Detect which cell encompasses the target text, then output its [X, Y] center coordinate. 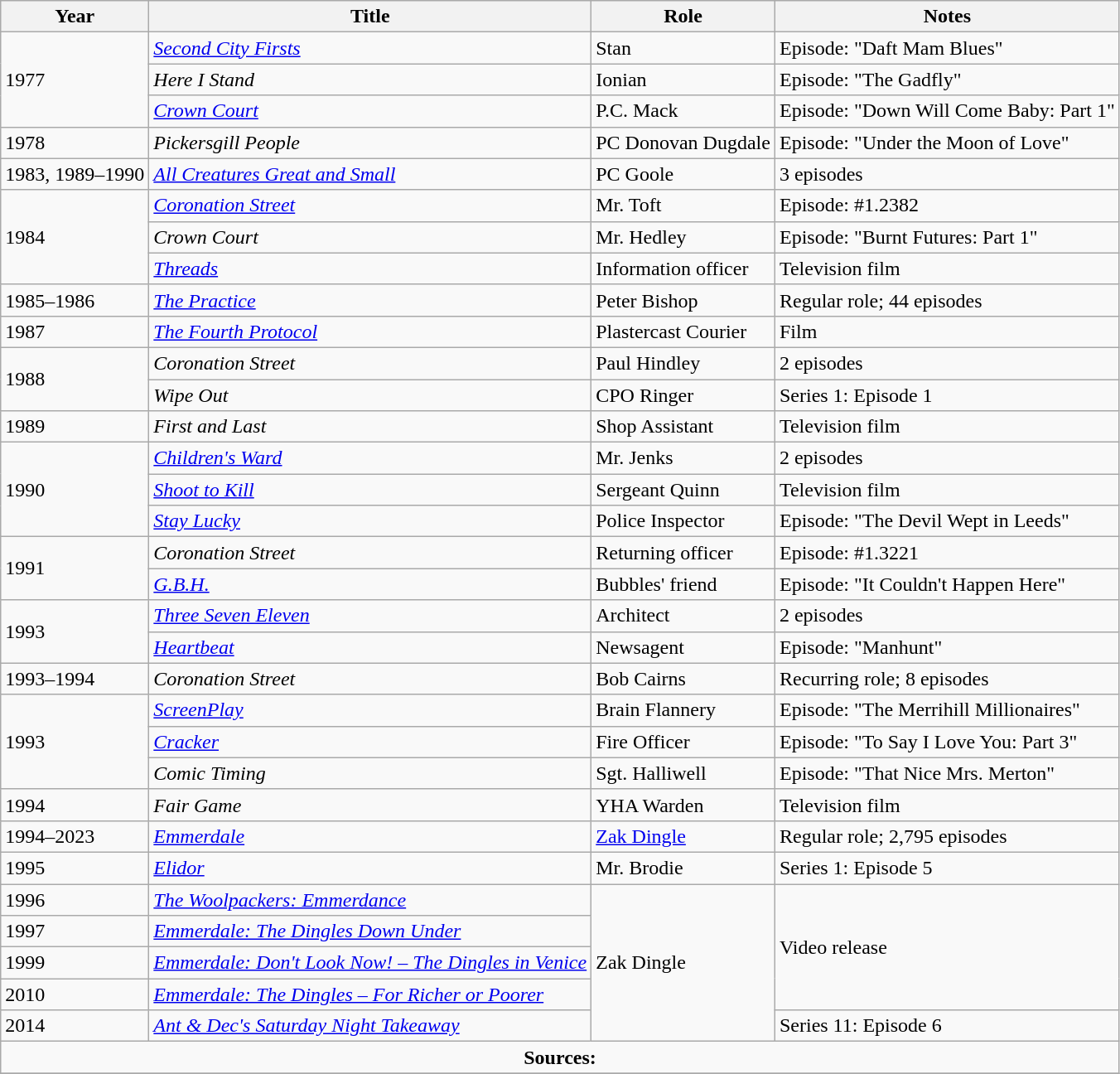
1988 [75, 379]
Returning officer [683, 553]
YHA Warden [683, 805]
The Woolpackers: Emmerdance [370, 899]
Pickersgill People [370, 143]
Fair Game [370, 805]
Recurring role; 8 episodes [947, 679]
Year [75, 17]
Episode: "Under the Moon of Love" [947, 143]
1994–2023 [75, 836]
Wipe Out [370, 395]
Cracker [370, 742]
Paul Hindley [683, 363]
1989 [75, 427]
Plastercast Courier [683, 331]
1978 [75, 143]
Threads [370, 268]
Children's Ward [370, 458]
Police Inspector [683, 521]
Fire Officer [683, 742]
Sources: [560, 1057]
Episode: "The Merrihill Millionaires" [947, 710]
1993–1994 [75, 679]
Shoot to Kill [370, 490]
Sgt. Halliwell [683, 773]
1995 [75, 868]
1985–1986 [75, 300]
Mr. Hedley [683, 237]
Role [683, 17]
Episode: "Burnt Futures: Part 1" [947, 237]
1994 [75, 805]
Sergeant Quinn [683, 490]
Second City Firsts [370, 48]
Information officer [683, 268]
Emmerdale: The Dingles Down Under [370, 931]
Comic Timing [370, 773]
ScreenPlay [370, 710]
Regular role; 2,795 episodes [947, 836]
Series 1: Episode 5 [947, 868]
Shop Assistant [683, 427]
Episode: #1.2382 [947, 206]
Episode: "Manhunt" [947, 647]
First and Last [370, 427]
1977 [75, 80]
Ant & Dec's Saturday Night Takeaway [370, 1026]
Series 11: Episode 6 [947, 1026]
2014 [75, 1026]
Emmerdale: The Dingles – For Richer or Poorer [370, 994]
Stan [683, 48]
PC Goole [683, 174]
PC Donovan Dugdale [683, 143]
Regular role; 44 episodes [947, 300]
All Creatures Great and Small [370, 174]
Elidor [370, 868]
Mr. Brodie [683, 868]
Video release [947, 946]
Episode: #1.3221 [947, 553]
2010 [75, 994]
Newsagent [683, 647]
Architect [683, 616]
Three Seven Eleven [370, 616]
1984 [75, 237]
1999 [75, 963]
Bob Cairns [683, 679]
Notes [947, 17]
Emmerdale: Don't Look Now! – The Dingles in Venice [370, 963]
Episode: "To Say I Love You: Part 3" [947, 742]
Mr. Toft [683, 206]
Episode: "The Gadfly" [947, 80]
1987 [75, 331]
Mr. Jenks [683, 458]
Title [370, 17]
1997 [75, 931]
Stay Lucky [370, 521]
Ionian [683, 80]
1983, 1989–1990 [75, 174]
Bubbles' friend [683, 584]
Heartbeat [370, 647]
Brain Flannery [683, 710]
The Practice [370, 300]
Episode: "That Nice Mrs. Merton" [947, 773]
Series 1: Episode 1 [947, 395]
P.C. Mack [683, 111]
Episode: "Daft Mam Blues" [947, 48]
The Fourth Protocol [370, 331]
Episode: "It Couldn't Happen Here" [947, 584]
G.B.H. [370, 584]
CPO Ringer [683, 395]
Peter Bishop [683, 300]
1996 [75, 899]
Episode: "Down Will Come Baby: Part 1" [947, 111]
Episode: "The Devil Wept in Leeds" [947, 521]
1991 [75, 568]
1990 [75, 490]
Film [947, 331]
Here I Stand [370, 80]
3 episodes [947, 174]
Emmerdale [370, 836]
